Extract the (x, y) coordinate from the center of the cell holding the provided text.  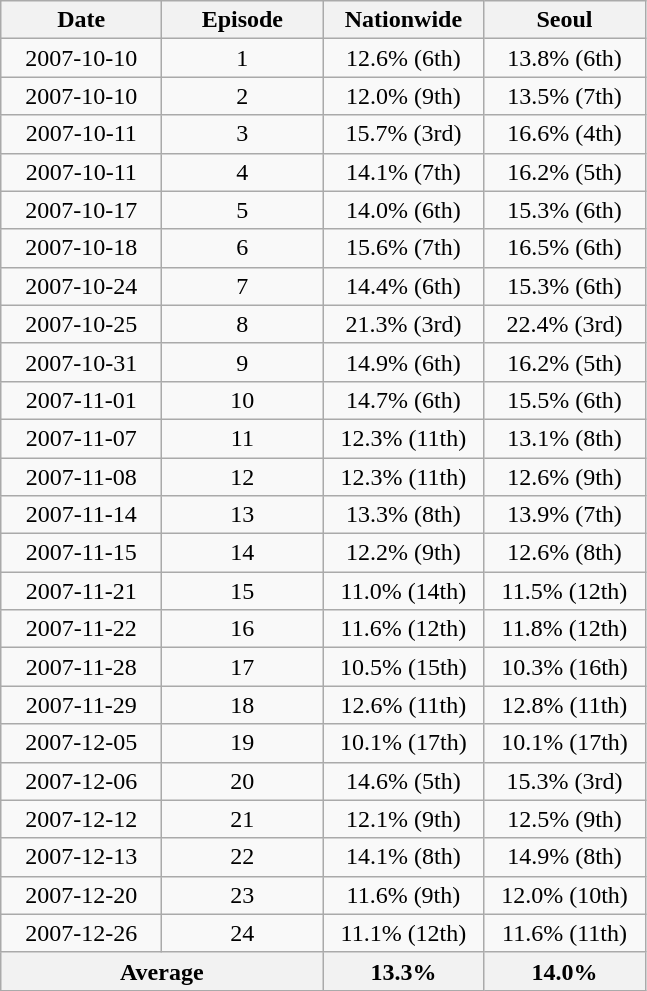
22 (242, 857)
15 (242, 591)
15.3% (3rd) (564, 781)
22.4% (3rd) (564, 324)
9 (242, 362)
14.9% (8th) (564, 857)
12.6% (9th) (564, 477)
13.8% (6th) (564, 58)
11.6% (11th) (564, 933)
2007-12-12 (82, 819)
14.0% (6th) (404, 210)
Date (82, 20)
11 (242, 438)
15.7% (3rd) (404, 134)
Seoul (564, 20)
12.6% (6th) (404, 58)
2007-11-07 (82, 438)
13.5% (7th) (564, 96)
2007-11-08 (82, 477)
18 (242, 705)
2007-12-06 (82, 781)
2007-12-26 (82, 933)
12.5% (9th) (564, 819)
Episode (242, 20)
12.2% (9th) (404, 553)
2 (242, 96)
12.6% (8th) (564, 553)
15.5% (6th) (564, 400)
16.6% (4th) (564, 134)
2007-11-28 (82, 667)
16 (242, 629)
19 (242, 743)
12.1% (9th) (404, 819)
14.6% (5th) (404, 781)
8 (242, 324)
Nationwide (404, 20)
12.0% (10th) (564, 895)
10 (242, 400)
6 (242, 248)
2007-10-25 (82, 324)
11.0% (14th) (404, 591)
12.0% (9th) (404, 96)
21.3% (3rd) (404, 324)
3 (242, 134)
10.5% (15th) (404, 667)
2007-12-05 (82, 743)
2007-12-20 (82, 895)
20 (242, 781)
15.6% (7th) (404, 248)
2007-11-01 (82, 400)
2007-11-15 (82, 553)
14.0% (564, 971)
14 (242, 553)
11.6% (12th) (404, 629)
11.1% (12th) (404, 933)
13.3% (8th) (404, 515)
12.6% (11th) (404, 705)
2007-10-18 (82, 248)
4 (242, 172)
12.8% (11th) (564, 705)
14.1% (8th) (404, 857)
13.3% (404, 971)
5 (242, 210)
14.1% (7th) (404, 172)
7 (242, 286)
Average (162, 971)
14.7% (6th) (404, 400)
13.9% (7th) (564, 515)
24 (242, 933)
11.6% (9th) (404, 895)
2007-11-29 (82, 705)
16.5% (6th) (564, 248)
11.5% (12th) (564, 591)
2007-10-24 (82, 286)
14.4% (6th) (404, 286)
13.1% (8th) (564, 438)
12 (242, 477)
23 (242, 895)
14.9% (6th) (404, 362)
2007-10-31 (82, 362)
2007-12-13 (82, 857)
1 (242, 58)
2007-10-17 (82, 210)
2007-11-14 (82, 515)
17 (242, 667)
10.3% (16th) (564, 667)
2007-11-22 (82, 629)
11.8% (12th) (564, 629)
2007-11-21 (82, 591)
13 (242, 515)
21 (242, 819)
